Search for the cell housing the specified text and yield its (x, y) center coordinate. 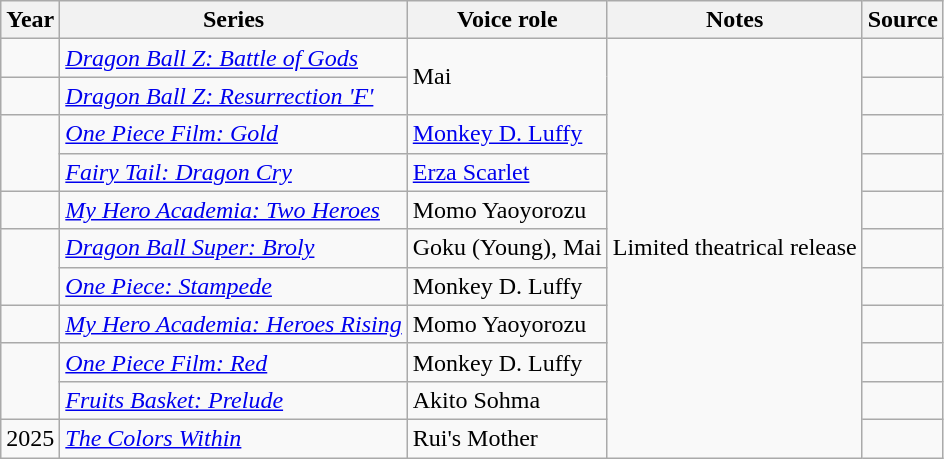
One Piece Film: Gold (234, 134)
Akito Sohma (507, 400)
Source (902, 20)
2025 (30, 438)
Mai (507, 77)
My Hero Academia: Two Heroes (234, 210)
Dragon Ball Z: Battle of Gods (234, 58)
Limited theatrical release (734, 248)
One Piece: Stampede (234, 286)
Goku (Young), Mai (507, 248)
Erza Scarlet (507, 172)
Dragon Ball Z: Resurrection 'F' (234, 96)
Dragon Ball Super: Broly (234, 248)
The Colors Within (234, 438)
Fruits Basket: Prelude (234, 400)
Voice role (507, 20)
My Hero Academia: Heroes Rising (234, 324)
One Piece Film: Red (234, 362)
Notes (734, 20)
Rui's Mother (507, 438)
Fairy Tail: Dragon Cry (234, 172)
Year (30, 20)
Series (234, 20)
